Identify which cell holds the provided text, then report its (x, y) central coordinate. 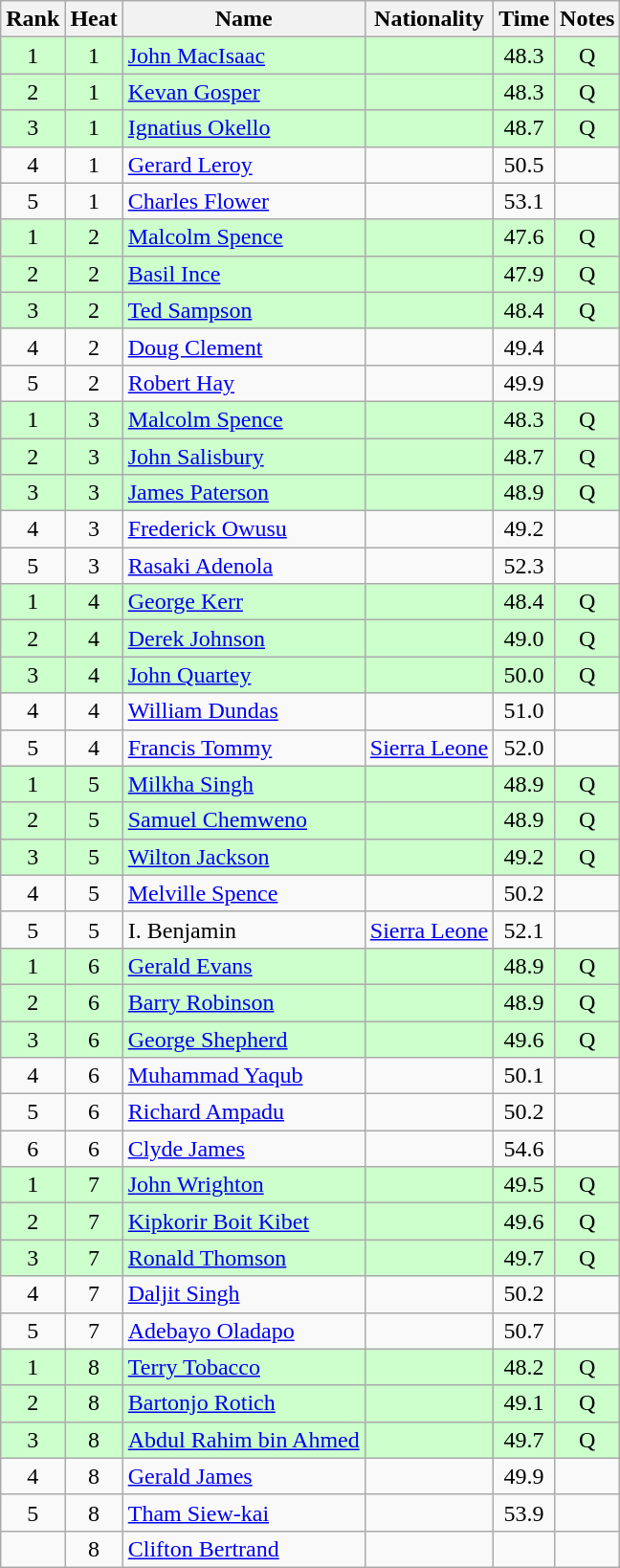
52.1 (524, 930)
50.1 (524, 1076)
54.6 (524, 1149)
53.9 (524, 1512)
Gerald Evans (243, 966)
Barry Robinson (243, 1002)
48.2 (524, 1367)
Abdul Rahim bin Ahmed (243, 1440)
Basil Ince (243, 274)
53.1 (524, 201)
Bartonjo Rotich (243, 1403)
49.5 (524, 1185)
52.0 (524, 748)
John Wrighton (243, 1185)
I. Benjamin (243, 930)
Kevan Gosper (243, 92)
Robert Hay (243, 383)
Tham Siew-kai (243, 1512)
Charles Flower (243, 201)
Kipkorir Boit Kibet (243, 1221)
Clyde James (243, 1149)
Time (524, 19)
John Salisbury (243, 457)
Daljit Singh (243, 1294)
Name (243, 19)
50.5 (524, 165)
Heat (94, 19)
49.4 (524, 347)
47.6 (524, 237)
Gerard Leroy (243, 165)
William Dundas (243, 711)
John MacIsaac (243, 56)
Ted Sampson (243, 310)
51.0 (524, 711)
Terry Tobacco (243, 1367)
Doug Clement (243, 347)
Adebayo Oladapo (243, 1331)
Samuel Chemweno (243, 820)
49.0 (524, 638)
Derek Johnson (243, 638)
Nationality (429, 19)
47.9 (524, 274)
Rank (33, 19)
Muhammad Yaqub (243, 1076)
Clifton Bertrand (243, 1549)
John Quartey (243, 675)
Gerald James (243, 1476)
Milkha Singh (243, 784)
Rasaki Adenola (243, 566)
James Paterson (243, 493)
50.0 (524, 675)
Notes (587, 19)
49.1 (524, 1403)
Frederick Owusu (243, 529)
George Kerr (243, 602)
Wilton Jackson (243, 857)
Melville Spence (243, 893)
Ignatius Okello (243, 128)
50.7 (524, 1331)
Francis Tommy (243, 748)
Ronald Thomson (243, 1258)
George Shepherd (243, 1039)
52.3 (524, 566)
Richard Ampadu (243, 1112)
